Return (x, y) of the center of cell containing provided text 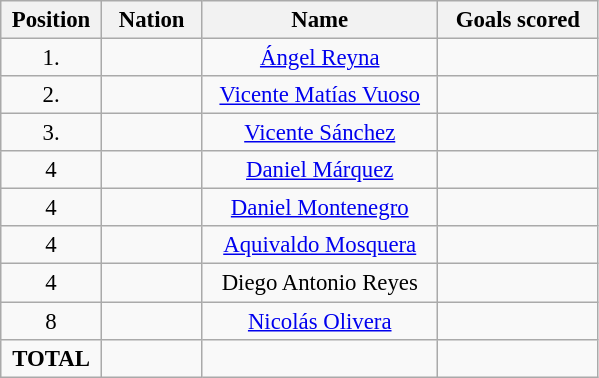
Name (320, 20)
Nation (152, 20)
2. (52, 95)
1. (52, 58)
Goals scored (518, 20)
Diego Antonio Reyes (320, 283)
Vicente Sánchez (320, 133)
8 (52, 321)
Ángel Reyna (320, 58)
Vicente Matías Vuoso (320, 95)
Position (52, 20)
Daniel Márquez (320, 170)
Aquivaldo Mosquera (320, 245)
Daniel Montenegro (320, 208)
3. (52, 133)
TOTAL (52, 358)
Nicolás Olivera (320, 321)
